For the text-containing cell, return its midpoint in (x, y) coordinate format. 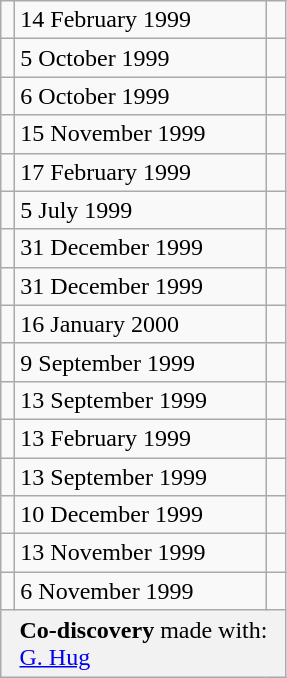
16 January 2000 (140, 324)
14 February 1999 (140, 20)
5 October 1999 (140, 58)
17 February 1999 (140, 172)
13 November 1999 (140, 553)
9 September 1999 (140, 362)
15 November 1999 (140, 134)
13 February 1999 (140, 438)
6 October 1999 (140, 96)
10 December 1999 (140, 515)
6 November 1999 (140, 591)
5 July 1999 (140, 210)
Co-discovery made with: G. Hug (144, 644)
